Detect which cell encompasses the target text, then output its (X, Y) center coordinate. 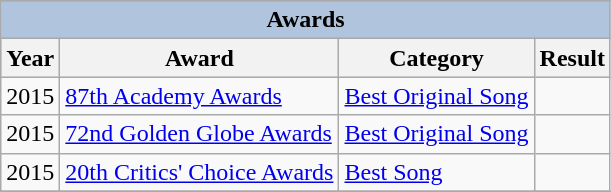
Award (200, 58)
72nd Golden Globe Awards (200, 134)
Year (30, 58)
Result (572, 58)
Awards (306, 20)
Best Song (436, 172)
20th Critics' Choice Awards (200, 172)
Category (436, 58)
87th Academy Awards (200, 96)
